Return (x, y) of the center of cell containing provided text 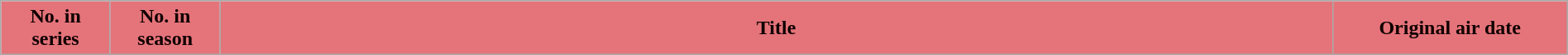
No. inseries (56, 28)
Original air date (1450, 28)
Title (776, 28)
No. inseason (165, 28)
